Return [X, Y] of the center of cell containing provided text 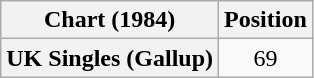
Position [266, 20]
69 [266, 58]
Chart (1984) [110, 20]
UK Singles (Gallup) [110, 58]
